Capture the cell that displays the provided text and extract its (x, y) central coordinate. 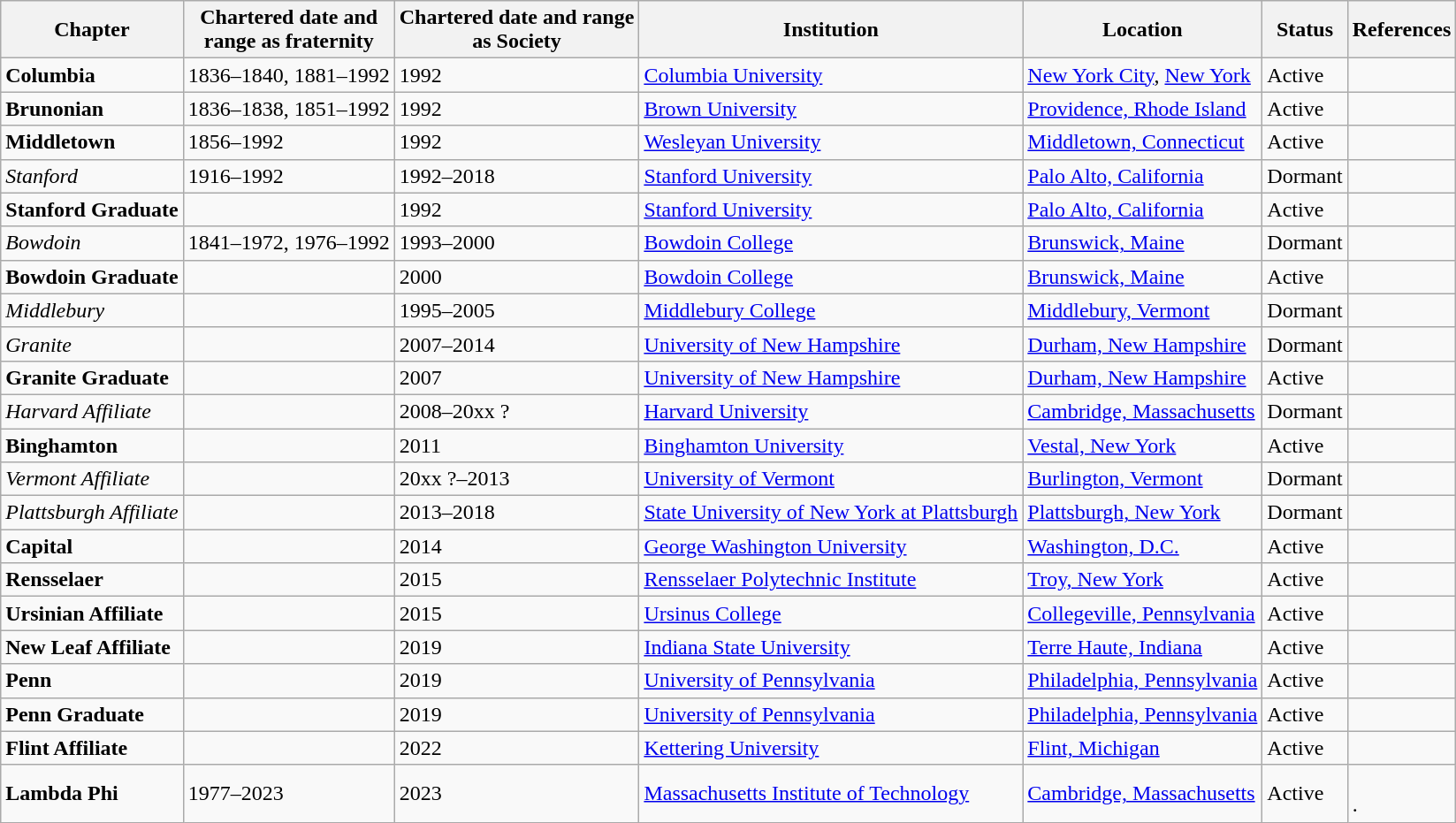
2000 (516, 277)
2013–2018 (516, 513)
2023 (516, 794)
Chartered date andrange as fraternity (288, 30)
2022 (516, 748)
Binghamton (92, 445)
Troy, New York (1142, 580)
Middletown (92, 142)
1993–2000 (516, 243)
New York City, New York (1142, 75)
Middletown, Connecticut (1142, 142)
Columbia University (831, 75)
Penn Graduate (92, 714)
Middlebury, Vermont (1142, 310)
Institution (831, 30)
Kettering University (831, 748)
1992–2018 (516, 176)
Chapter (92, 30)
Binghamton University (831, 445)
Location (1142, 30)
Capital (92, 546)
Status (1305, 30)
2014 (516, 546)
Brown University (831, 109)
Wesleyan University (831, 142)
Plattsburgh Affiliate (92, 513)
Indiana State University (831, 647)
References (1402, 30)
2007 (516, 377)
Vestal, New York (1142, 445)
2011 (516, 445)
Vermont Affiliate (92, 479)
Rensselaer (92, 580)
1836–1840, 1881–1992 (288, 75)
Middlebury (92, 310)
2007–2014 (516, 344)
1841–1972, 1976–1992 (288, 243)
University of Vermont (831, 479)
Brunonian (92, 109)
20xx ?–2013 (516, 479)
Plattsburgh, New York (1142, 513)
Lambda Phi (92, 794)
New Leaf Affiliate (92, 647)
Burlington, Vermont (1142, 479)
Ursinus College (831, 613)
Harvard Affiliate (92, 411)
Granite (92, 344)
1977–2023 (288, 794)
Terre Haute, Indiana (1142, 647)
1995–2005 (516, 310)
1916–1992 (288, 176)
1836–1838, 1851–1992 (288, 109)
Washington, D.C. (1142, 546)
George Washington University (831, 546)
Stanford (92, 176)
Ursinian Affiliate (92, 613)
2008–20xx ? (516, 411)
Massachusetts Institute of Technology (831, 794)
Collegeville, Pennsylvania (1142, 613)
Providence, Rhode Island (1142, 109)
Penn (92, 681)
Middlebury College (831, 310)
Rensselaer Polytechnic Institute (831, 580)
Flint, Michigan (1142, 748)
Columbia (92, 75)
Stanford Graduate (92, 210)
Bowdoin (92, 243)
Chartered date and range as Society (516, 30)
1856–1992 (288, 142)
. (1402, 794)
Bowdoin Graduate (92, 277)
State University of New York at Plattsburgh (831, 513)
Granite Graduate (92, 377)
Flint Affiliate (92, 748)
Harvard University (831, 411)
